Scan for the cell matching the given text and deliver its [X, Y] coordinate at center. 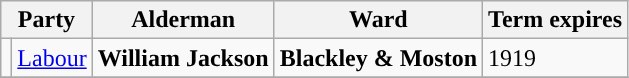
William Jackson [183, 58]
Term expires [556, 20]
Ward [378, 20]
Alderman [183, 20]
Party [46, 20]
Blackley & Moston [378, 58]
1919 [556, 58]
Labour [52, 58]
